Output the (X, Y) coordinate of the center of the cell containing the given text.  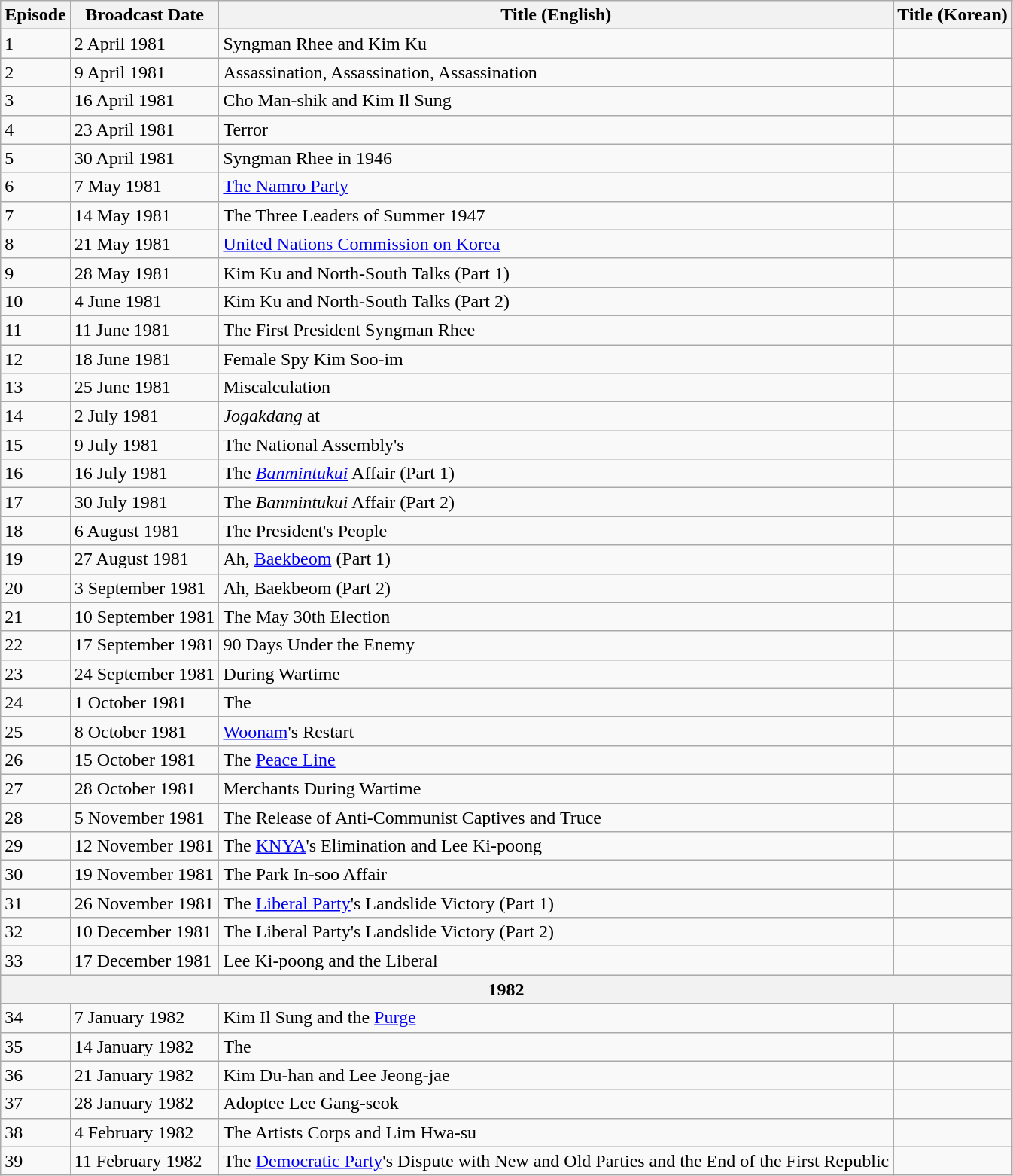
16 (35, 474)
10 (35, 301)
21 May 1981 (144, 244)
During Wartime (556, 674)
Merchants During Wartime (556, 788)
9 (35, 273)
23 (35, 674)
14 May 1981 (144, 215)
27 August 1981 (144, 559)
31 (35, 903)
The Namro Party (556, 187)
39 (35, 1161)
11 (35, 330)
Kim Du-han and Lee Jeong-jae (556, 1075)
15 October 1981 (144, 760)
16 April 1981 (144, 101)
5 November 1981 (144, 817)
Title (English) (556, 15)
28 October 1981 (144, 788)
7 (35, 215)
Female Spy Kim Soo-im (556, 359)
10 September 1981 (144, 617)
12 November 1981 (144, 846)
1982 (506, 989)
Ah, Baekbeom (Part 1) (556, 559)
The First President Syngman Rhee (556, 330)
8 (35, 244)
32 (35, 932)
4 (35, 129)
28 (35, 817)
3 September 1981 (144, 588)
22 (35, 645)
Syngman Rhee and Kim Ku (556, 44)
The KNYA's Elimination and Lee Ki-poong (556, 846)
1 October 1981 (144, 702)
United Nations Commission on Korea (556, 244)
6 (35, 187)
17 December 1981 (144, 961)
27 (35, 788)
The Liberal Party's Landslide Victory (Part 2) (556, 932)
The Artists Corps and Lim Hwa-su (556, 1132)
6 August 1981 (144, 531)
3 (35, 101)
The May 30th Election (556, 617)
Adoptee Lee Gang-seok (556, 1104)
19 (35, 559)
Kim Ku and North-South Talks (Part 2) (556, 301)
21 (35, 617)
Lee Ki-poong and the Liberal (556, 961)
Jogakdang at (556, 416)
28 January 1982 (144, 1104)
15 (35, 445)
The Three Leaders of Summer 1947 (556, 215)
17 (35, 502)
38 (35, 1132)
Episode (35, 15)
Broadcast Date (144, 15)
Kim Il Sung and the Purge (556, 1018)
18 June 1981 (144, 359)
14 (35, 416)
25 June 1981 (144, 388)
30 April 1981 (144, 158)
Cho Man-shik and Kim Il Sung (556, 101)
26 November 1981 (144, 903)
The Banmintukui Affair (Part 1) (556, 474)
17 September 1981 (144, 645)
29 (35, 846)
The Peace Line (556, 760)
The Liberal Party's Landslide Victory (Part 1) (556, 903)
10 December 1981 (144, 932)
9 July 1981 (144, 445)
Syngman Rhee in 1946 (556, 158)
Woonam's Restart (556, 731)
26 (35, 760)
30 July 1981 (144, 502)
37 (35, 1104)
Assassination, Assassination, Assassination (556, 72)
The National Assembly's (556, 445)
24 September 1981 (144, 674)
4 February 1982 (144, 1132)
7 May 1981 (144, 187)
14 January 1982 (144, 1047)
Kim Ku and North-South Talks (Part 1) (556, 273)
The President's People (556, 531)
5 (35, 158)
7 January 1982 (144, 1018)
12 (35, 359)
Miscalculation (556, 388)
11 June 1981 (144, 330)
21 January 1982 (144, 1075)
36 (35, 1075)
8 October 1981 (144, 731)
28 May 1981 (144, 273)
13 (35, 388)
23 April 1981 (144, 129)
16 July 1981 (144, 474)
90 Days Under the Enemy (556, 645)
33 (35, 961)
34 (35, 1018)
18 (35, 531)
30 (35, 875)
The Release of Anti-Communist Captives and Truce (556, 817)
The Democratic Party's Dispute with New and Old Parties and the End of the First Republic (556, 1161)
4 June 1981 (144, 301)
Title (Korean) (953, 15)
2 July 1981 (144, 416)
The Park In-soo Affair (556, 875)
20 (35, 588)
35 (35, 1047)
Terror (556, 129)
24 (35, 702)
25 (35, 731)
2 April 1981 (144, 44)
2 (35, 72)
Ah, Baekbeom (Part 2) (556, 588)
9 April 1981 (144, 72)
11 February 1982 (144, 1161)
The Banmintukui Affair (Part 2) (556, 502)
19 November 1981 (144, 875)
1 (35, 44)
